Detect which cell encompasses the target text, then output its (x, y) center coordinate. 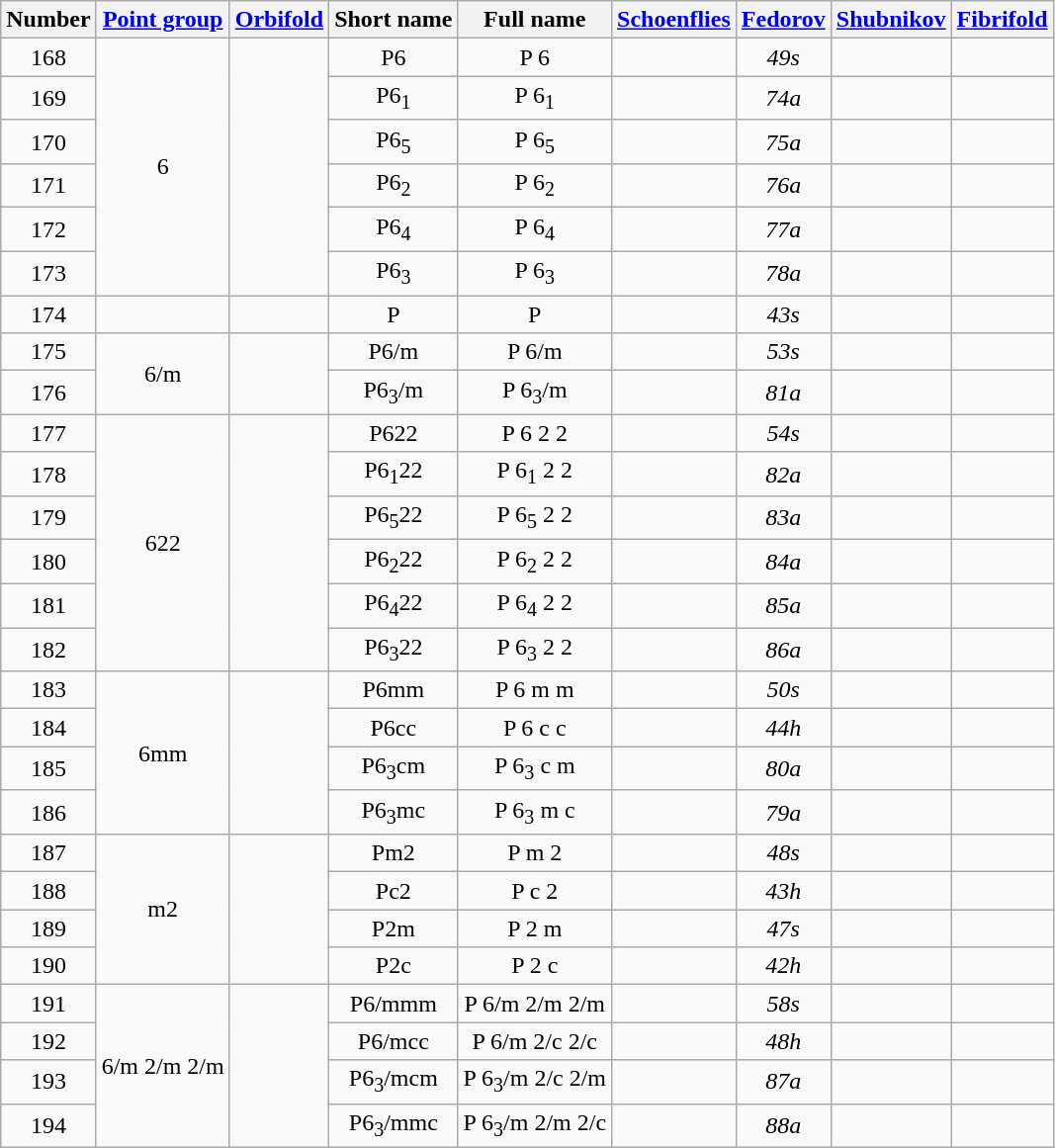
186 (48, 812)
44h (783, 728)
P6 (394, 57)
Schoenflies (674, 20)
174 (48, 314)
P63mc (394, 812)
P63cm (394, 768)
78a (783, 273)
P6422 (394, 605)
P 6 (535, 57)
82a (783, 474)
188 (48, 891)
P6222 (394, 562)
P 63 2 2 (535, 649)
48h (783, 1041)
42h (783, 966)
Shubnikov (891, 20)
P6cc (394, 728)
P61 (394, 98)
189 (48, 928)
P63/m (394, 393)
185 (48, 768)
179 (48, 517)
P6/mmm (394, 1004)
Pc2 (394, 891)
180 (48, 562)
183 (48, 690)
m2 (162, 910)
P 2 m (535, 928)
83a (783, 517)
P 63 c m (535, 768)
P 6/m 2/c 2/c (535, 1041)
P 6/m (535, 352)
P6322 (394, 649)
48s (783, 853)
P622 (394, 433)
178 (48, 474)
P63/mcm (394, 1082)
74a (783, 98)
P2m (394, 928)
P 6/m 2/m 2/m (535, 1004)
P 6 c c (535, 728)
Fibrifold (1003, 20)
Fedorov (783, 20)
P 64 (535, 229)
79a (783, 812)
184 (48, 728)
172 (48, 229)
Full name (535, 20)
168 (48, 57)
P 61 2 2 (535, 474)
P 62 (535, 186)
P6/m (394, 352)
P6522 (394, 517)
43s (783, 314)
49s (783, 57)
P6122 (394, 474)
P 61 (535, 98)
187 (48, 853)
P 64 2 2 (535, 605)
84a (783, 562)
P 65 (535, 141)
50s (783, 690)
P63/mmc (394, 1125)
P 65 2 2 (535, 517)
75a (783, 141)
P6/mcc (394, 1041)
191 (48, 1004)
P65 (394, 141)
P 63/m (535, 393)
P 63/m 2/c 2/m (535, 1082)
54s (783, 433)
81a (783, 393)
194 (48, 1125)
58s (783, 1004)
P 6 m m (535, 690)
P64 (394, 229)
P 63/m 2/m 2/c (535, 1125)
175 (48, 352)
80a (783, 768)
P6mm (394, 690)
P63 (394, 273)
87a (783, 1082)
6mm (162, 753)
193 (48, 1082)
P c 2 (535, 891)
6/m (162, 374)
P2c (394, 966)
Number (48, 20)
85a (783, 605)
Short name (394, 20)
173 (48, 273)
Point group (162, 20)
P m 2 (535, 853)
192 (48, 1041)
190 (48, 966)
Pm2 (394, 853)
76a (783, 186)
43h (783, 891)
171 (48, 186)
170 (48, 141)
169 (48, 98)
P62 (394, 186)
88a (783, 1125)
P 2 c (535, 966)
P 63 m c (535, 812)
622 (162, 543)
P 62 2 2 (535, 562)
6 (162, 167)
53s (783, 352)
P 6 2 2 (535, 433)
181 (48, 605)
176 (48, 393)
P 63 (535, 273)
Orbifold (279, 20)
6/m 2/m 2/m (162, 1066)
47s (783, 928)
77a (783, 229)
86a (783, 649)
177 (48, 433)
182 (48, 649)
